Identify which cell holds the provided text, then report its [x, y] central coordinate. 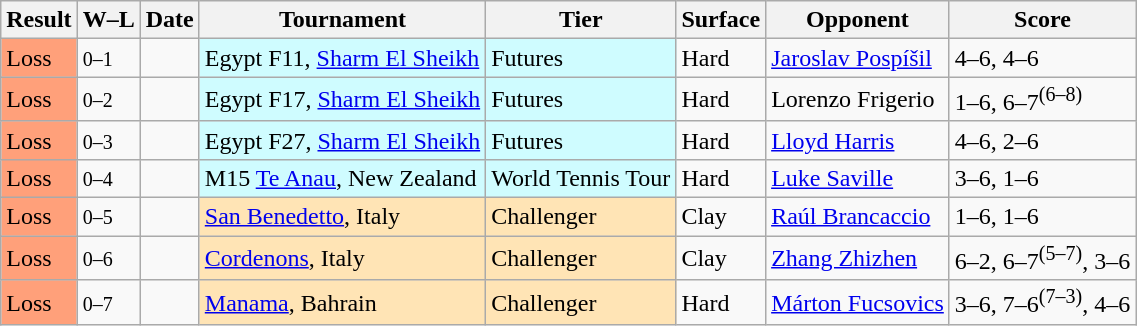
Surface [721, 20]
Date [170, 20]
0–3 [108, 140]
3–6, 1–6 [1042, 178]
Opponent [858, 20]
6–2, 6–7(5–7), 3–6 [1042, 258]
W–L [108, 20]
Jaroslav Pospíšil [858, 58]
Zhang Zhizhen [858, 258]
Tournament [342, 20]
0–6 [108, 258]
1–6, 1–6 [1042, 217]
Cordenons, Italy [342, 258]
Tier [581, 20]
Egypt F11, Sharm El Sheikh [342, 58]
0–5 [108, 217]
0–7 [108, 302]
0–2 [108, 100]
Egypt F17, Sharm El Sheikh [342, 100]
World Tennis Tour [581, 178]
Lloyd Harris [858, 140]
Egypt F27, Sharm El Sheikh [342, 140]
0–4 [108, 178]
1–6, 6–7(6–8) [1042, 100]
Result [39, 20]
Raúl Brancaccio [858, 217]
Lorenzo Frigerio [858, 100]
4–6, 2–6 [1042, 140]
Márton Fucsovics [858, 302]
4–6, 4–6 [1042, 58]
San Benedetto, Italy [342, 217]
Score [1042, 20]
Luke Saville [858, 178]
M15 Te Anau, New Zealand [342, 178]
3–6, 7–6(7–3), 4–6 [1042, 302]
Manama, Bahrain [342, 302]
0–1 [108, 58]
